Scan for the cell matching the given text and deliver its (x, y) coordinate at center. 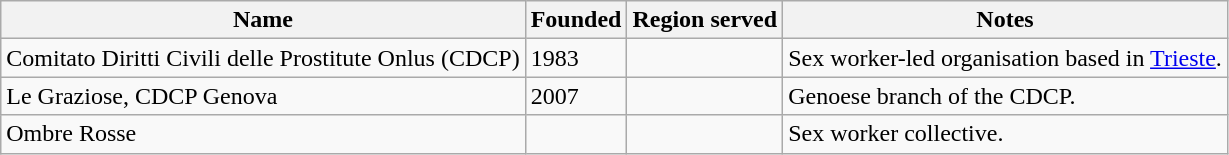
1983 (576, 58)
Le Graziose, CDCP Genova (263, 96)
Region served (705, 20)
Notes (1006, 20)
Sex worker collective. (1006, 134)
Name (263, 20)
Comitato Diritti Civili delle Prostitute Onlus (CDCP) (263, 58)
Founded (576, 20)
Ombre Rosse (263, 134)
Sex worker-led organisation based in Trieste. (1006, 58)
2007 (576, 96)
Genoese branch of the CDCP. (1006, 96)
